Return the (x, y) coordinate for the center point of the cell that contains the specified text.  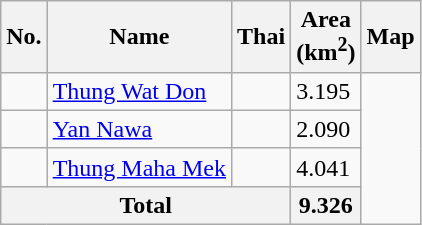
Thung Wat Don (139, 91)
4.041 (326, 167)
Thung Maha Mek (139, 167)
No. (24, 37)
Name (139, 37)
2.090 (326, 129)
Yan Nawa (139, 129)
Thai (262, 37)
3.195 (326, 91)
9.326 (326, 205)
Total (146, 205)
Map (390, 37)
Area(km2) (326, 37)
